Search for the cell housing the specified text and yield its [X, Y] center coordinate. 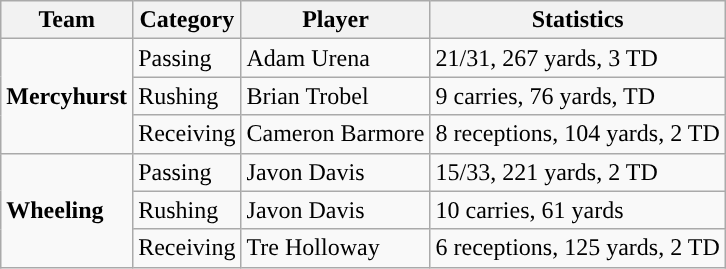
10 carries, 61 yards [578, 210]
8 receptions, 104 yards, 2 TD [578, 134]
15/33, 221 yards, 2 TD [578, 172]
Player [336, 20]
9 carries, 76 yards, TD [578, 96]
Wheeling [67, 210]
Statistics [578, 20]
Cameron Barmore [336, 134]
Brian Trobel [336, 96]
21/31, 267 yards, 3 TD [578, 58]
Mercyhurst [67, 96]
Team [67, 20]
6 receptions, 125 yards, 2 TD [578, 248]
Category [187, 20]
Adam Urena [336, 58]
Tre Holloway [336, 248]
